Pinpoint the cell where the given text exists, returning its [X, Y] midpoint coordinate. 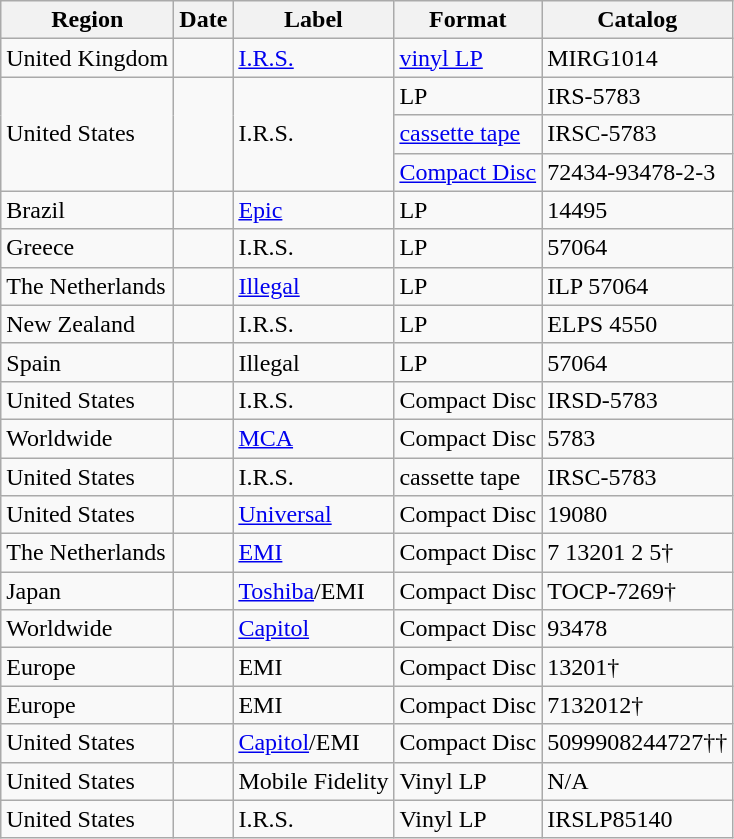
ELPS 4550 [638, 324]
Japan [88, 591]
14495 [638, 210]
Universal [314, 515]
Capitol [314, 629]
New Zealand [88, 324]
Spain [88, 362]
TOCP-7269† [638, 591]
IRSD-5783 [638, 400]
MIRG1014 [638, 58]
Toshiba/EMI [314, 591]
IRS-5783 [638, 96]
72434-93478-2-3 [638, 172]
Mobile Fidelity [314, 781]
13201† [638, 667]
IRSLP85140 [638, 819]
7132012† [638, 705]
5783 [638, 438]
5099908244727†† [638, 743]
Date [204, 20]
Greece [88, 248]
United Kingdom [88, 58]
Region [88, 20]
19080 [638, 515]
Brazil [88, 210]
Epic [314, 210]
93478 [638, 629]
Format [468, 20]
N/A [638, 781]
vinyl LP [468, 58]
Capitol/EMI [314, 743]
ILP 57064 [638, 286]
Catalog [638, 20]
Label [314, 20]
MCA [314, 438]
7 13201 2 5† [638, 553]
